Detect which cell encompasses the target text, then output its (x, y) center coordinate. 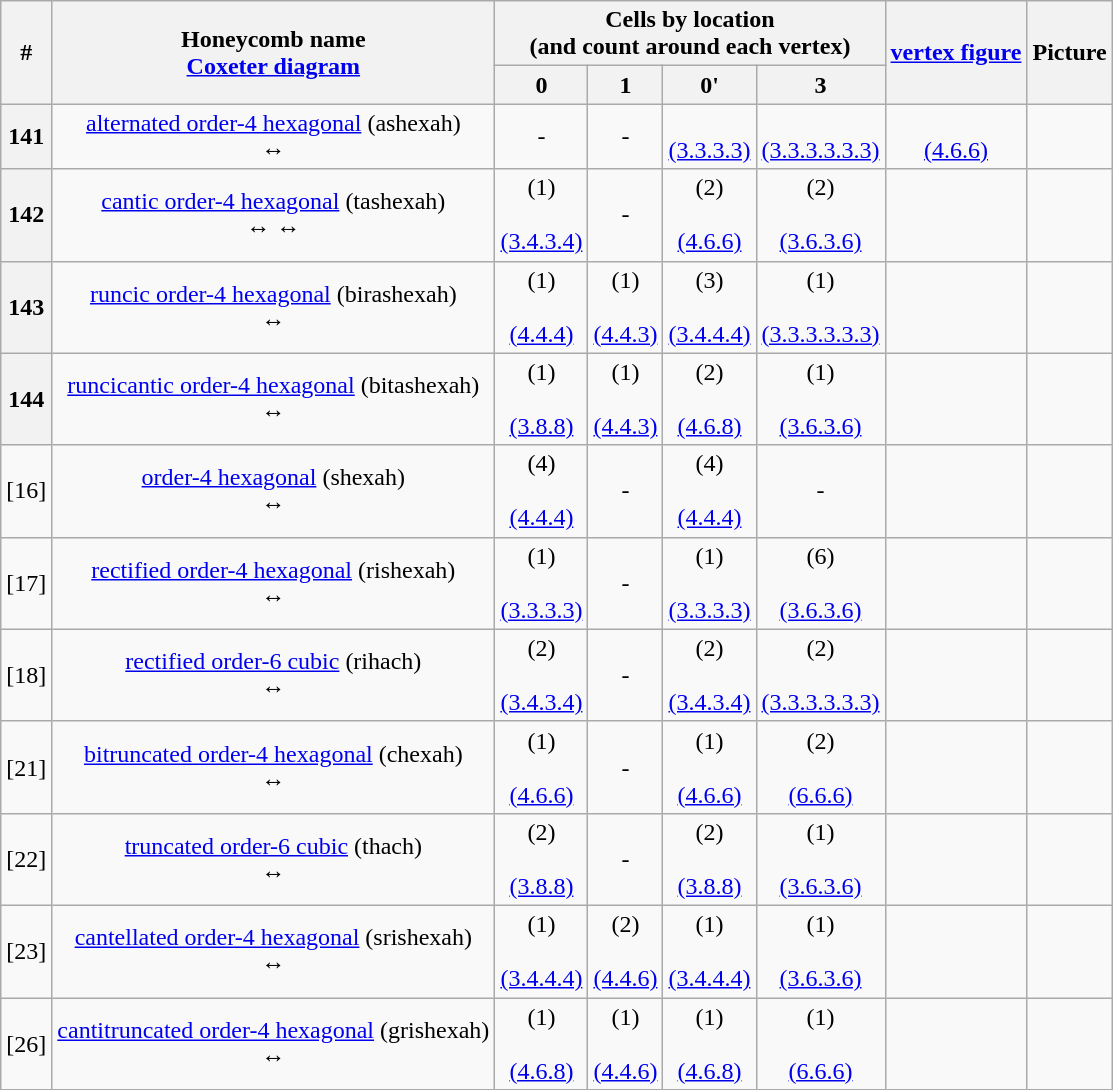
142 (26, 215)
(1)(3.4.3.4) (542, 215)
(2)(4.6.6) (710, 215)
[16] (26, 491)
144 (26, 399)
[21] (26, 767)
(1)(3.3.3.3.3.3) (820, 307)
(2)(3.3.3.3.3.3) (820, 675)
141 (26, 136)
(6)(3.6.3.6) (820, 583)
(2)(3.6.3.6) (820, 215)
runcic order-4 hexagonal (birashexah) ↔ (274, 307)
(3)(3.4.4.4) (710, 307)
cantellated order-4 hexagonal (srishexah) ↔ (274, 951)
Honeycomb nameCoxeter diagram (274, 52)
(1)(4.4.6) (626, 1044)
[17] (26, 583)
0 (542, 85)
(4.6.6) (956, 136)
bitruncated order-4 hexagonal (chexah) ↔ (274, 767)
rectified order-6 cubic (rihach) ↔ (274, 675)
[26] (26, 1044)
[23] (26, 951)
vertex figure (956, 52)
Cells by location(and count around each vertex) (690, 34)
(3.3.3.3.3.3) (820, 136)
143 (26, 307)
Picture (1070, 52)
(1)(4.4.4) (542, 307)
(2)(4.6.8) (710, 399)
(1)(3.8.8) (542, 399)
alternated order-4 hexagonal (ashexah) ↔ (274, 136)
[18] (26, 675)
(2)(4.4.6) (626, 951)
(2)(6.6.6) (820, 767)
[22] (26, 859)
order-4 hexagonal (shexah) ↔ (274, 491)
0' (710, 85)
3 (820, 85)
cantic order-4 hexagonal (tashexah) ↔ ↔ (274, 215)
cantitruncated order-4 hexagonal (grishexah) ↔ (274, 1044)
truncated order-6 cubic (thach) ↔ (274, 859)
runcicantic order-4 hexagonal (bitashexah) ↔ (274, 399)
rectified order-4 hexagonal (rishexah) ↔ (274, 583)
1 (626, 85)
(1)(6.6.6) (820, 1044)
# (26, 52)
(3.3.3.3) (710, 136)
